Pinpoint the cell where the given text exists, returning its [x, y] midpoint coordinate. 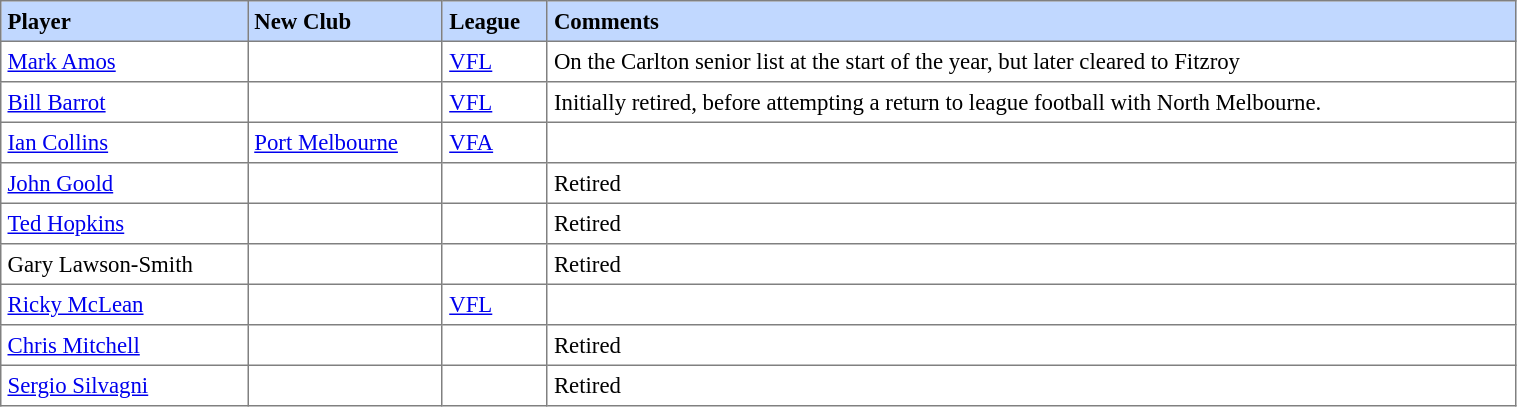
Ian Collins [124, 142]
Mark Amos [124, 61]
VFA [494, 142]
League [494, 21]
Player [124, 21]
Sergio Silvagni [124, 385]
Initially retired, before attempting a return to league football with North Melbourne. [1032, 102]
Bill Barrot [124, 102]
New Club [346, 21]
John Goold [124, 183]
Gary Lawson-Smith [124, 264]
Comments [1032, 21]
Chris Mitchell [124, 345]
On the Carlton senior list at the start of the year, but later cleared to Fitzroy [1032, 61]
Ted Hopkins [124, 223]
Port Melbourne [346, 142]
Ricky McLean [124, 304]
